Return the [x, y] coordinate for the center point of the cell that contains the specified text.  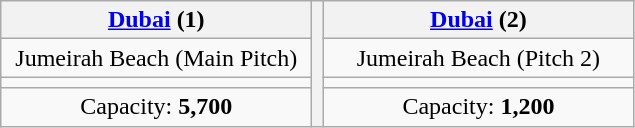
Capacity: 5,700 [156, 107]
Jumeirah Beach (Pitch 2) [478, 58]
Dubai (2) [478, 20]
Jumeirah Beach (Main Pitch) [156, 58]
Dubai (1) [156, 20]
Capacity: 1,200 [478, 107]
